For the text-containing cell, return its midpoint in (X, Y) coordinate format. 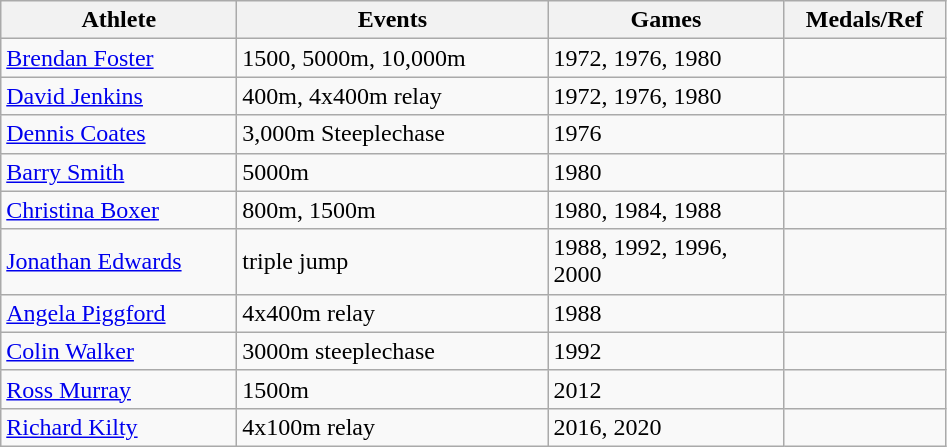
400m, 4x400m relay (392, 96)
1992 (666, 351)
Dennis Coates (119, 134)
800m, 1500m (392, 210)
Jonathan Edwards (119, 262)
1980 (666, 172)
4x400m relay (392, 313)
Richard Kilty (119, 427)
1988, 1992, 1996, 2000 (666, 262)
1988 (666, 313)
Events (392, 20)
David Jenkins (119, 96)
2012 (666, 389)
1500m (392, 389)
Ross Murray (119, 389)
Games (666, 20)
Christina Boxer (119, 210)
Colin Walker (119, 351)
Barry Smith (119, 172)
Angela Piggford (119, 313)
Medals/Ref (864, 20)
1500, 5000m, 10,000m (392, 58)
3,000m Steeplechase (392, 134)
Brendan Foster (119, 58)
4x100m relay (392, 427)
Athlete (119, 20)
triple jump (392, 262)
5000m (392, 172)
3000m steeplechase (392, 351)
2016, 2020 (666, 427)
1980, 1984, 1988 (666, 210)
1976 (666, 134)
